From the cell containing the given text, extract its center point as (x, y) coordinate. 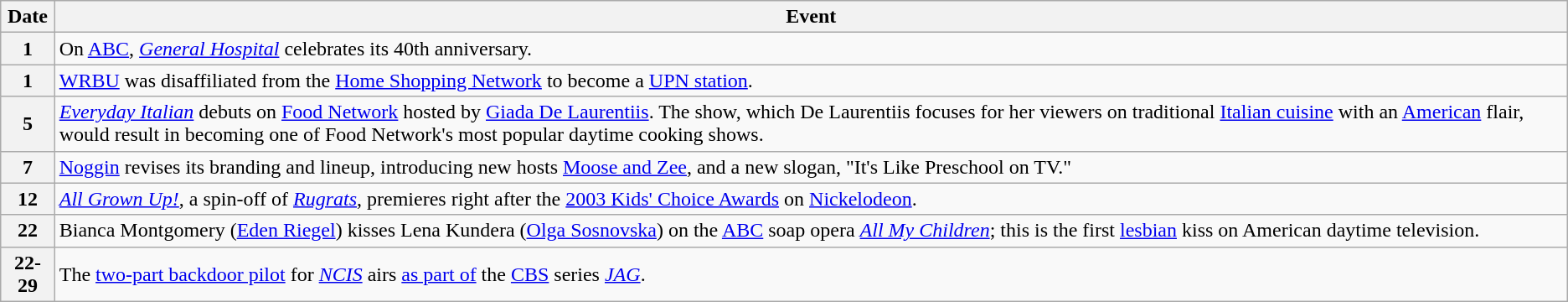
All Grown Up!, a spin-off of Rugrats, premieres right after the 2003 Kids' Choice Awards on Nickelodeon. (811, 199)
Event (811, 17)
12 (28, 199)
7 (28, 167)
Noggin revises its branding and lineup, introducing new hosts Moose and Zee, and a new slogan, "It's Like Preschool on TV." (811, 167)
22 (28, 231)
WRBU was disaffiliated from the Home Shopping Network to become a UPN station. (811, 81)
On ABC, General Hospital celebrates its 40th anniversary. (811, 49)
Date (28, 17)
The two-part backdoor pilot for NCIS airs as part of the CBS series JAG. (811, 273)
5 (28, 124)
22-29 (28, 273)
